Extract the (x, y) coordinate from the center of the cell holding the provided text.  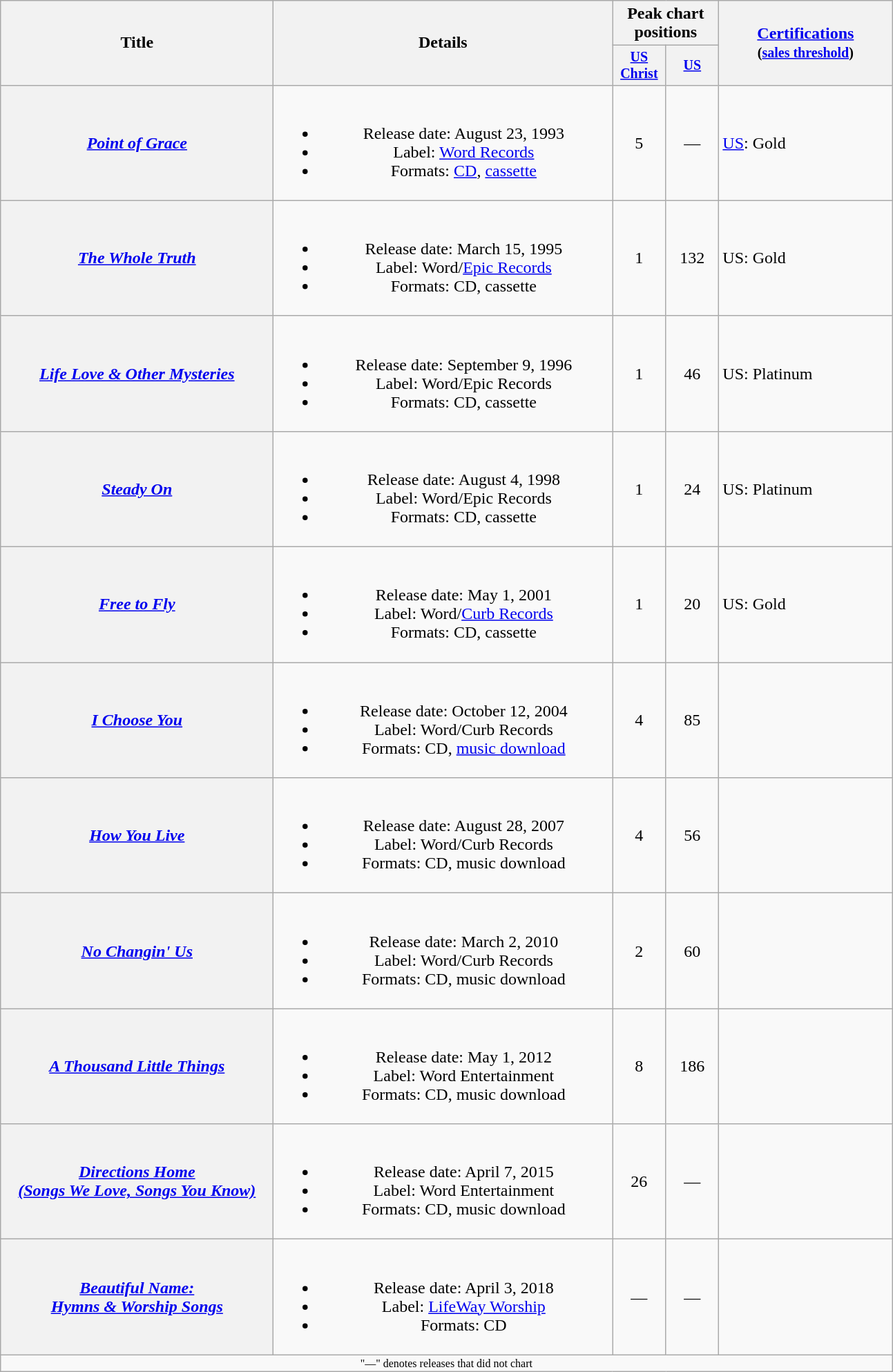
Release date: October 12, 2004Label: Word/Curb RecordsFormats: CD, music download (443, 720)
186 (692, 1067)
Release date: May 1, 2001Label: Word/Curb RecordsFormats: CD, cassette (443, 605)
Free to Fly (137, 605)
20 (692, 605)
24 (692, 489)
I Choose You (137, 720)
How You Live (137, 836)
Release date: September 9, 1996Label: Word/Epic RecordsFormats: CD, cassette (443, 373)
Certifications(sales threshold) (805, 43)
Release date: March 15, 1995Label: Word/Epic RecordsFormats: CD, cassette (443, 258)
85 (692, 720)
US (692, 65)
Release date: April 7, 2015Label: Word EntertainmentFormats: CD, music download (443, 1181)
Release date: April 3, 2018Label: LifeWay WorshipFormats: CD (443, 1297)
Release date: August 28, 2007Label: Word/Curb RecordsFormats: CD, music download (443, 836)
US Christ (640, 65)
A Thousand Little Things (137, 1067)
Title (137, 43)
"—" denotes releases that did not chart (446, 1363)
Release date: August 23, 1993Label: Word RecordsFormats: CD, cassette (443, 142)
46 (692, 373)
Peak chartpositions (666, 23)
8 (640, 1067)
56 (692, 836)
Details (443, 43)
2 (640, 951)
No Changin' Us (137, 951)
5 (640, 142)
The Whole Truth (137, 258)
Steady On (137, 489)
Release date: March 2, 2010Label: Word/Curb RecordsFormats: CD, music download (443, 951)
26 (640, 1181)
Release date: August 4, 1998Label: Word/Epic RecordsFormats: CD, cassette (443, 489)
Point of Grace (137, 142)
Release date: May 1, 2012Label: Word EntertainmentFormats: CD, music download (443, 1067)
132 (692, 258)
Directions Home(Songs We Love, Songs You Know) (137, 1181)
Life Love & Other Mysteries (137, 373)
60 (692, 951)
Beautiful Name:Hymns & Worship Songs (137, 1297)
